Find where the given text appears and provide that cell's center as (X, Y) coordinate. 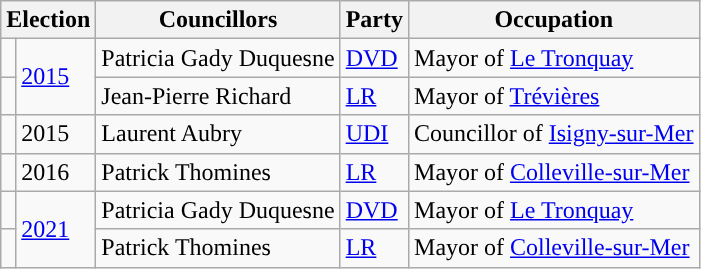
Councillors (218, 20)
Jean-Pierre Richard (218, 96)
UDI (374, 134)
Election (48, 20)
2016 (56, 172)
Councillor of Isigny-sur-Mer (554, 134)
Occupation (554, 20)
Mayor of Trévières (554, 96)
Party (374, 20)
Laurent Aubry (218, 134)
2021 (56, 229)
